Detect which cell encompasses the target text, then output its (X, Y) center coordinate. 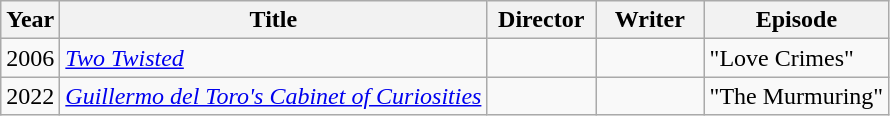
2022 (30, 96)
Writer (650, 20)
Episode (796, 20)
Guillermo del Toro's Cabinet of Curiosities (274, 96)
2006 (30, 58)
Director (542, 20)
Two Twisted (274, 58)
Year (30, 20)
Title (274, 20)
"Love Crimes" (796, 58)
"The Murmuring" (796, 96)
